Pinpoint the cell where the given text exists, returning its (X, Y) midpoint coordinate. 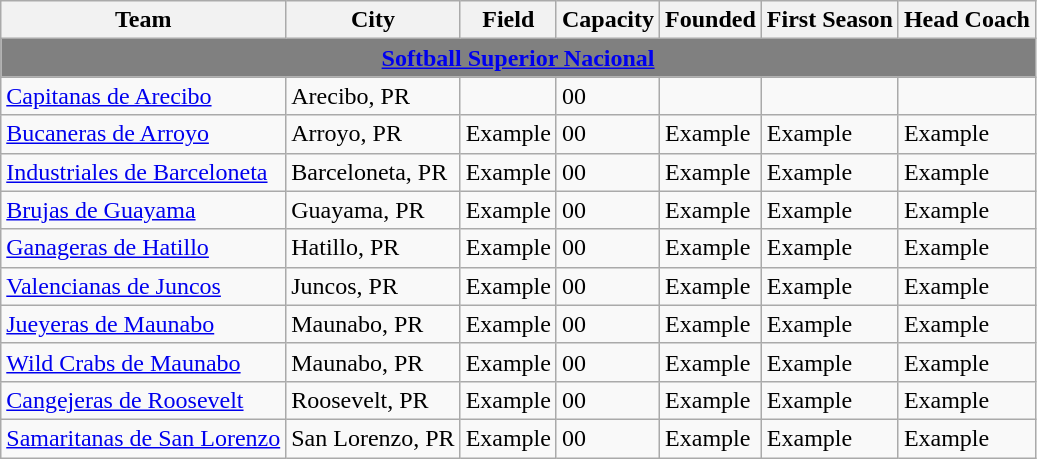
Juncos, PR (373, 286)
Brujas de Guayama (144, 210)
Samaritanas de San Lorenzo (144, 438)
First Season (830, 20)
Bucaneras de Arroyo (144, 134)
Arroyo, PR (373, 134)
Head Coach (966, 20)
Guayama, PR (373, 210)
Barceloneta, PR (373, 172)
Valencianas de Juncos (144, 286)
Field (508, 20)
Capacity (608, 20)
Arecibo, PR (373, 96)
Capitanas de Arecibo (144, 96)
Cangejeras de Roosevelt (144, 400)
City (373, 20)
Founded (711, 20)
Hatillo, PR (373, 248)
Industriales de Barceloneta (144, 172)
Ganageras de Hatillo (144, 248)
Wild Crabs de Maunabo (144, 362)
Softball Superior Nacional (518, 58)
Team (144, 20)
Roosevelt, PR (373, 400)
San Lorenzo, PR (373, 438)
Jueyeras de Maunabo (144, 324)
